Extract the (X, Y) coordinate from the center of the cell holding the provided text.  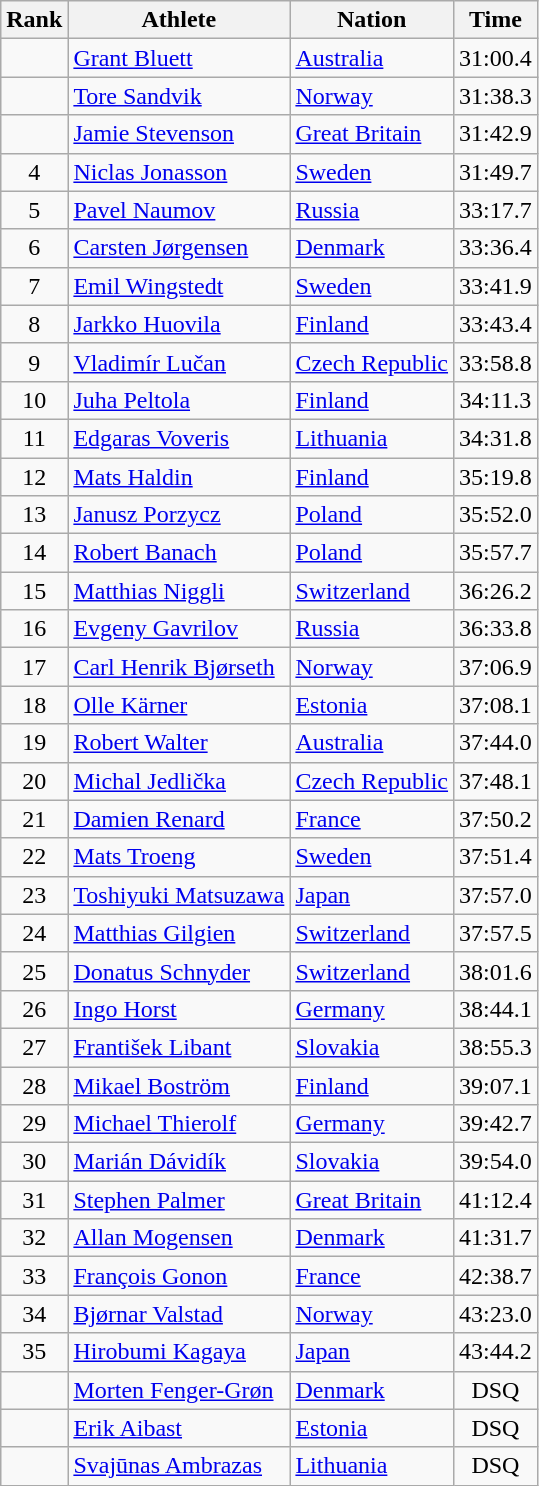
8 (34, 324)
Hirobumi Kagaya (179, 1352)
43:23.0 (496, 1314)
37:08.1 (496, 705)
34:11.3 (496, 400)
32 (34, 1238)
Michal Jedlička (179, 781)
37:57.0 (496, 895)
33 (34, 1276)
43:44.2 (496, 1352)
39:07.1 (496, 1085)
42:38.7 (496, 1276)
35:19.8 (496, 477)
33:43.4 (496, 324)
28 (34, 1085)
Mats Troeng (179, 857)
13 (34, 515)
Tore Sandvik (179, 96)
33:36.4 (496, 248)
François Gonon (179, 1276)
Niclas Jonasson (179, 172)
Emil Wingstedt (179, 286)
5 (34, 210)
36:33.8 (496, 629)
38:55.3 (496, 1047)
37:06.9 (496, 667)
Evgeny Gavrilov (179, 629)
41:12.4 (496, 1200)
6 (34, 248)
Marián Dávidík (179, 1162)
26 (34, 1009)
38:01.6 (496, 971)
37:50.2 (496, 819)
Donatus Schnyder (179, 971)
36:26.2 (496, 591)
27 (34, 1047)
24 (34, 933)
33:17.7 (496, 210)
Olle Kärner (179, 705)
34 (34, 1314)
14 (34, 553)
Pavel Naumov (179, 210)
38:44.1 (496, 1009)
31:49.7 (496, 172)
31:38.3 (496, 96)
Grant Bluett (179, 58)
Stephen Palmer (179, 1200)
37:44.0 (496, 743)
Carl Henrik Bjørseth (179, 667)
Carsten Jørgensen (179, 248)
30 (34, 1162)
37:57.5 (496, 933)
31:42.9 (496, 134)
22 (34, 857)
7 (34, 286)
25 (34, 971)
Matthias Gilgien (179, 933)
21 (34, 819)
35 (34, 1352)
Mats Haldin (179, 477)
Rank (34, 20)
10 (34, 400)
Edgaras Voveris (179, 438)
Toshiyuki Matsuzawa (179, 895)
11 (34, 438)
35:57.7 (496, 553)
29 (34, 1124)
34:31.8 (496, 438)
Jarkko Huovila (179, 324)
Nation (372, 20)
Time (496, 20)
Vladimír Lučan (179, 362)
Ingo Horst (179, 1009)
Erik Aibast (179, 1428)
23 (34, 895)
33:58.8 (496, 362)
Matthias Niggli (179, 591)
Allan Mogensen (179, 1238)
Svajūnas Ambrazas (179, 1466)
39:54.0 (496, 1162)
Mikael Boström (179, 1085)
Robert Walter (179, 743)
35:52.0 (496, 515)
37:51.4 (496, 857)
33:41.9 (496, 286)
12 (34, 477)
16 (34, 629)
18 (34, 705)
Damien Renard (179, 819)
Jamie Stevenson (179, 134)
37:48.1 (496, 781)
Bjørnar Valstad (179, 1314)
17 (34, 667)
31 (34, 1200)
31:00.4 (496, 58)
41:31.7 (496, 1238)
Robert Banach (179, 553)
Juha Peltola (179, 400)
Janusz Porzycz (179, 515)
19 (34, 743)
39:42.7 (496, 1124)
9 (34, 362)
4 (34, 172)
Morten Fenger-Grøn (179, 1390)
15 (34, 591)
Michael Thierolf (179, 1124)
Athlete (179, 20)
20 (34, 781)
František Libant (179, 1047)
